Return [x, y] of the center of cell containing provided text 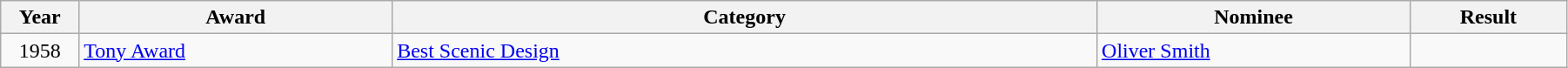
Category [745, 17]
Tony Award [236, 51]
Result [1488, 17]
Oliver Smith [1254, 51]
Year [40, 17]
1958 [40, 51]
Award [236, 17]
Best Scenic Design [745, 51]
Nominee [1254, 17]
